Scan for the cell matching the given text and deliver its [x, y] coordinate at center. 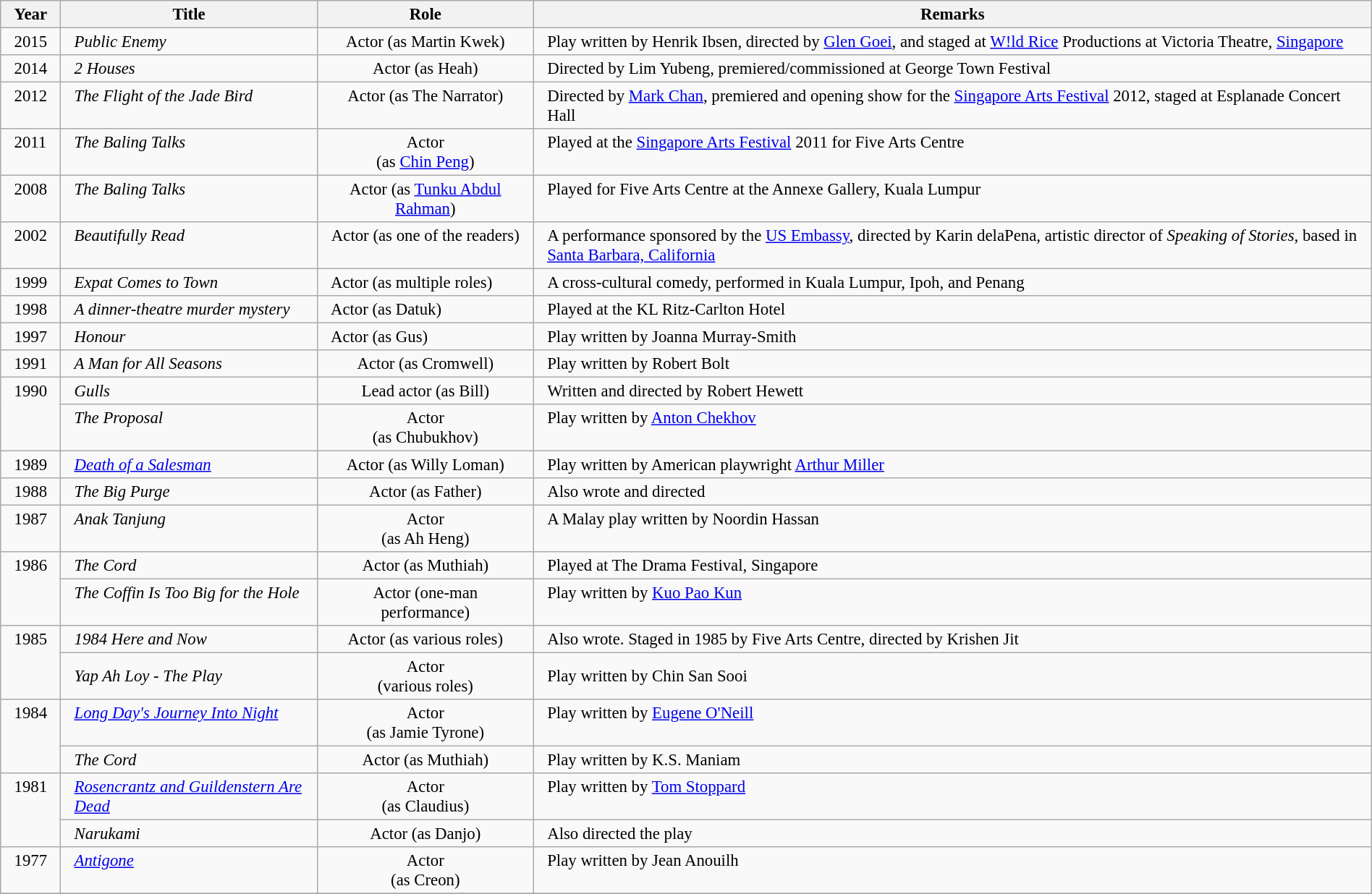
Play written by Tom Stoppard [952, 796]
Actor(various roles) [425, 676]
Played at The Drama Festival, Singapore [952, 566]
Actor (as Danjo) [425, 834]
Narukami [189, 834]
1977 [30, 870]
The Flight of the Jade Bird [189, 106]
Rosencrantz and Guildenstern Are Dead [189, 796]
1990 [30, 414]
Lead actor (as Bill) [425, 391]
Directed by Lim Yubeng, premiered/commissioned at George Town Festival [952, 69]
Actor (as The Narrator) [425, 106]
Play written by Anton Chekhov [952, 427]
Actor(as Chin Peng) [425, 152]
Actor (as Cromwell) [425, 364]
2014 [30, 69]
Actor (one-man performance) [425, 603]
A Malay play written by Noordin Hassan [952, 529]
Played at the KL Ritz-Carlton Hotel [952, 310]
Year [30, 14]
2015 [30, 42]
Actor(as Claudius) [425, 796]
A cross-cultural comedy, performed in Kuala Lumpur, Ipoh, and Penang [952, 283]
A Man for All Seasons [189, 364]
The Proposal [189, 427]
Play written by Kuo Pao Kun [952, 603]
1981 [30, 810]
The Coffin Is Too Big for the Hole [189, 603]
Actor(as Creon) [425, 870]
Remarks [952, 14]
Also wrote and directed [952, 492]
Directed by Mark Chan, premiered and opening show for the Singapore Arts Festival 2012, staged at Esplanade Concert Hall [952, 106]
Honour [189, 337]
Death of a Salesman [189, 465]
Play written by Jean Anouilh [952, 870]
Played at the Singapore Arts Festival 2011 for Five Arts Centre [952, 152]
2011 [30, 152]
1986 [30, 589]
Play written by Joanna Murray-Smith [952, 337]
2002 [30, 245]
1984 Here and Now [189, 639]
Actor (as various roles) [425, 639]
A performance sponsored by the US Embassy, directed by Karin delaPena, artistic director of Speaking of Stories, based in Santa Barbara, California [952, 245]
1985 [30, 663]
Actor(as Jamie Tyrone) [425, 723]
Play written by K.S. Maniam [952, 760]
Actor (as multiple roles) [425, 283]
Actor (as Willy Loman) [425, 465]
Play written by Chin San Sooi [952, 676]
A dinner-theatre murder mystery [189, 310]
Actor (as Heah) [425, 69]
Title [189, 14]
Actor (as Father) [425, 492]
Play written by Henrik Ibsen, directed by Glen Goei, and staged at W!ld Rice Productions at Victoria Theatre, Singapore [952, 42]
1998 [30, 310]
Actor (as Martin Kwek) [425, 42]
1989 [30, 465]
Play written by Eugene O'Neill [952, 723]
Actor (as Gus) [425, 337]
1987 [30, 529]
The Big Purge [189, 492]
Actor(as Ah Heng) [425, 529]
Also directed the play [952, 834]
Play written by American playwright Arthur Miller [952, 465]
1999 [30, 283]
Anak Tanjung [189, 529]
Also wrote. Staged in 1985 by Five Arts Centre, directed by Krishen Jit [952, 639]
Role [425, 14]
Actor (as one of the readers) [425, 245]
Expat Comes to Town [189, 283]
Play written by Robert Bolt [952, 364]
Public Enemy [189, 42]
Beautifully Read [189, 245]
Antigone [189, 870]
2012 [30, 106]
1984 [30, 736]
Gulls [189, 391]
Actor (as Datuk) [425, 310]
Actor(as Chubukhov) [425, 427]
1988 [30, 492]
Yap Ah Loy - The Play [189, 676]
Played for Five Arts Centre at the Annexe Gallery, Kuala Lumpur [952, 199]
Written and directed by Robert Hewett [952, 391]
1997 [30, 337]
2008 [30, 199]
Long Day's Journey Into Night [189, 723]
1991 [30, 364]
2 Houses [189, 69]
Actor (as Tunku Abdul Rahman) [425, 199]
